Search for the cell housing the specified text and yield its [X, Y] center coordinate. 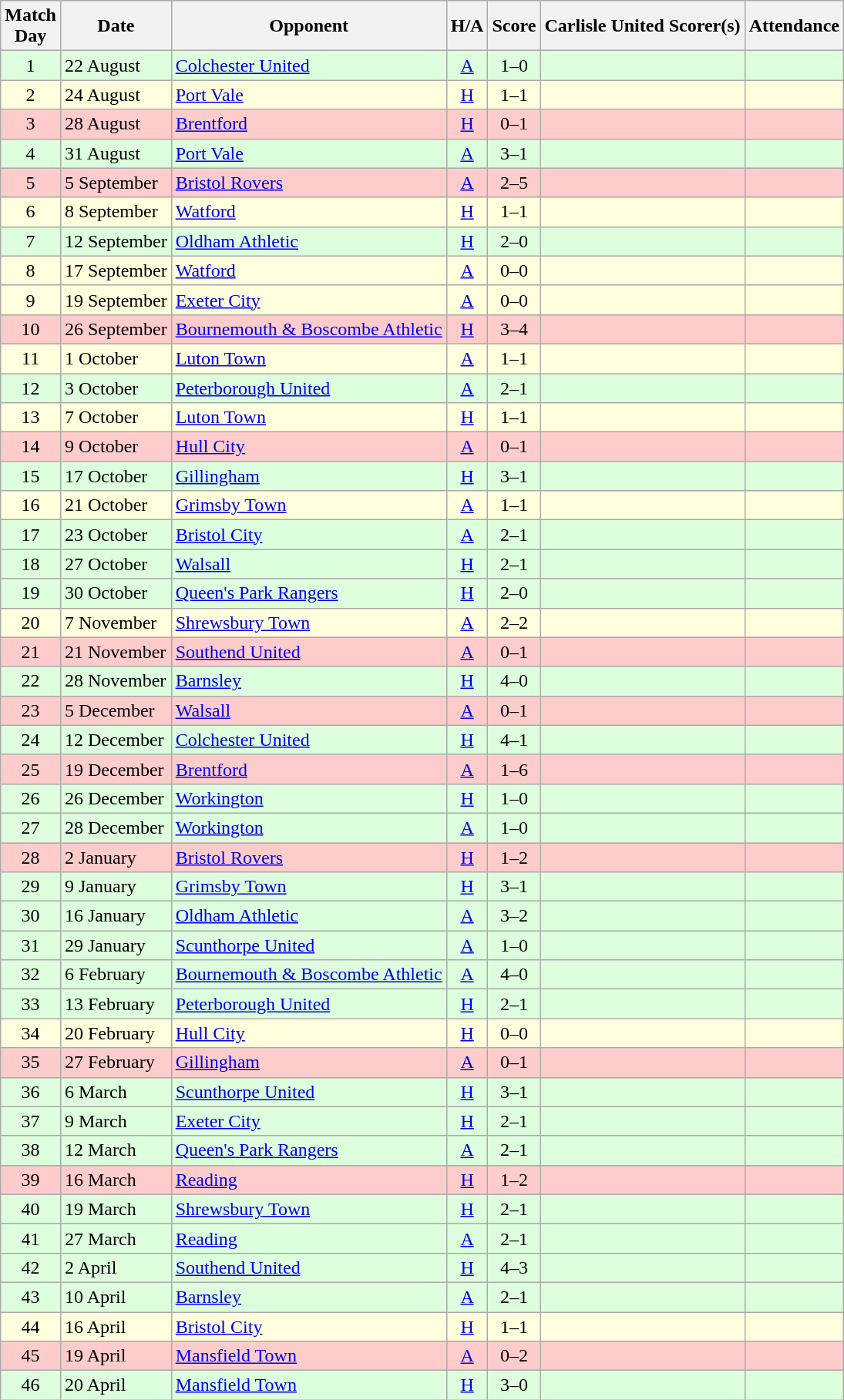
23 October [116, 535]
29 January [116, 945]
16 April [116, 1326]
28 [31, 858]
37 [31, 1121]
21 October [116, 505]
27 March [116, 1238]
22 [31, 681]
13 February [116, 1004]
5 December [116, 710]
9 [31, 300]
6 [31, 212]
42 [31, 1267]
30 [31, 916]
29 [31, 887]
4–1 [514, 740]
5 [31, 183]
Match Day [31, 26]
27 [31, 828]
33 [31, 1004]
19 [31, 593]
41 [31, 1238]
2–2 [514, 623]
9 January [116, 887]
40 [31, 1209]
2 April [116, 1267]
46 [31, 1385]
Opponent [308, 26]
Attendance [794, 26]
2 [31, 95]
11 [31, 358]
20 April [116, 1385]
28 August [116, 124]
16 March [116, 1180]
26 [31, 798]
26 December [116, 798]
19 March [116, 1209]
13 [31, 418]
21 [31, 652]
3–2 [514, 916]
24 [31, 740]
7 November [116, 623]
3 [31, 124]
19 September [116, 300]
44 [31, 1326]
6 March [116, 1092]
12 September [116, 241]
Date [116, 26]
7 [31, 241]
17 October [116, 476]
Score [514, 26]
3 October [116, 388]
43 [31, 1297]
2 January [116, 858]
26 September [116, 329]
12 [31, 388]
20 [31, 623]
6 February [116, 975]
31 [31, 945]
19 April [116, 1356]
45 [31, 1356]
10 [31, 329]
32 [31, 975]
38 [31, 1150]
8 [31, 270]
23 [31, 710]
16 January [116, 916]
4–3 [514, 1267]
28 December [116, 828]
30 October [116, 593]
24 August [116, 95]
22 August [116, 65]
1–6 [514, 769]
9 October [116, 447]
12 December [116, 740]
21 November [116, 652]
17 September [116, 270]
12 March [116, 1150]
1 October [116, 358]
35 [31, 1063]
20 February [116, 1033]
5 September [116, 183]
27 February [116, 1063]
31 August [116, 153]
34 [31, 1033]
36 [31, 1092]
H/A [467, 26]
16 [31, 505]
7 October [116, 418]
14 [31, 447]
10 April [116, 1297]
1 [31, 65]
25 [31, 769]
0–2 [514, 1356]
15 [31, 476]
4 [31, 153]
18 [31, 564]
8 September [116, 212]
9 March [116, 1121]
39 [31, 1180]
17 [31, 535]
2–5 [514, 183]
28 November [116, 681]
3–4 [514, 329]
27 October [116, 564]
19 December [116, 769]
3–0 [514, 1385]
Carlisle United Scorer(s) [643, 26]
